Return (X, Y) of the center of cell containing provided text 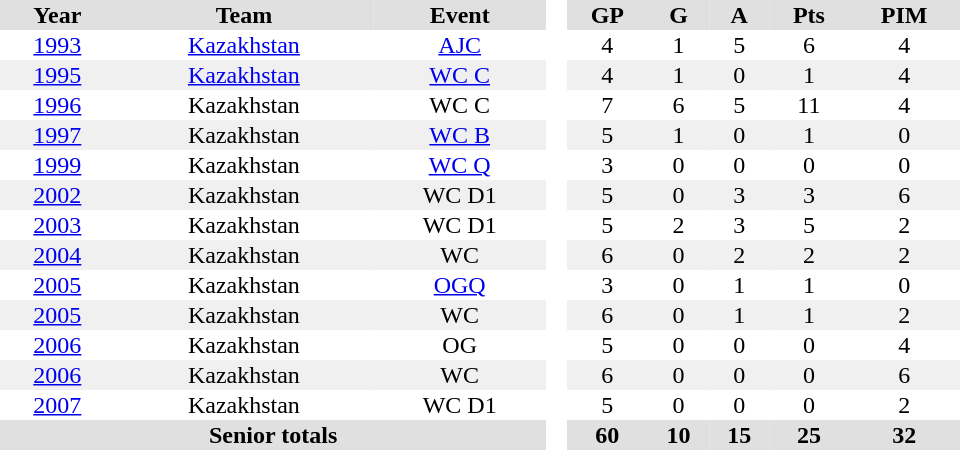
1999 (58, 165)
1993 (58, 45)
25 (810, 435)
Senior totals (273, 435)
PIM (904, 15)
2004 (58, 255)
1995 (58, 75)
OGQ (460, 285)
GP (607, 15)
Year (58, 15)
15 (740, 435)
WC Q (460, 165)
2007 (58, 405)
WC B (460, 135)
2002 (58, 195)
Pts (810, 15)
G (678, 15)
32 (904, 435)
60 (607, 435)
OG (460, 345)
AJC (460, 45)
A (740, 15)
10 (678, 435)
1997 (58, 135)
1996 (58, 105)
7 (607, 105)
Event (460, 15)
2003 (58, 225)
Team (244, 15)
11 (810, 105)
